Locate the cell with the specified text and output its (X, Y) center coordinate. 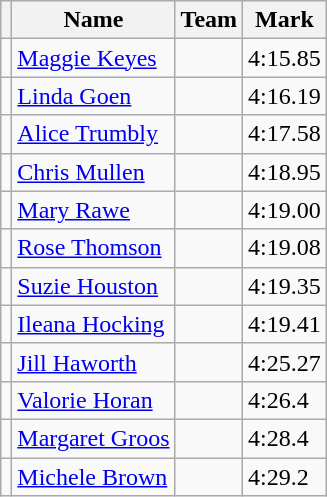
Mary Rawe (94, 210)
Suzie Houston (94, 286)
4:19.08 (285, 248)
4:28.4 (285, 438)
4:26.4 (285, 400)
Michele Brown (94, 477)
4:16.19 (285, 96)
Maggie Keyes (94, 58)
4:18.95 (285, 172)
Name (94, 20)
Alice Trumbly (94, 134)
Team (209, 20)
4:17.58 (285, 134)
4:19.41 (285, 324)
Mark (285, 20)
Linda Goen (94, 96)
4:15.85 (285, 58)
Valorie Horan (94, 400)
Jill Haworth (94, 362)
4:19.00 (285, 210)
4:19.35 (285, 286)
Margaret Groos (94, 438)
Rose Thomson (94, 248)
4:25.27 (285, 362)
4:29.2 (285, 477)
Chris Mullen (94, 172)
Ileana Hocking (94, 324)
